Locate the cell with the specified text and output its [X, Y] center coordinate. 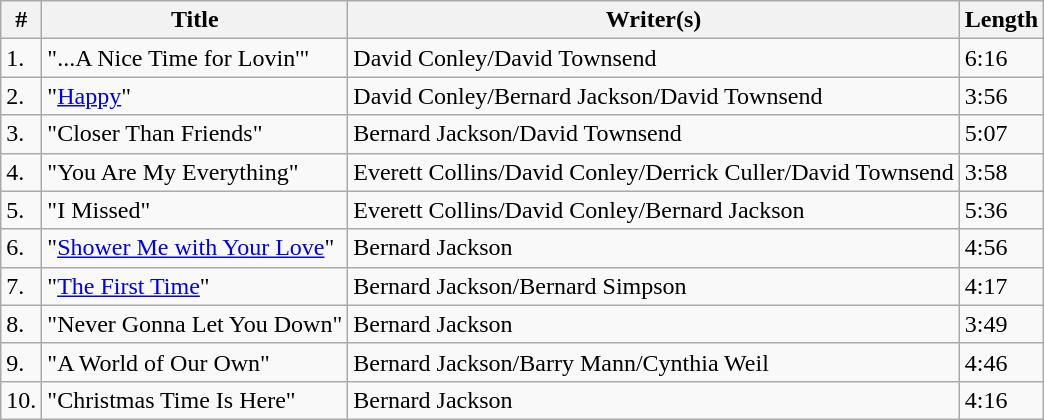
Everett Collins/David Conley/Bernard Jackson [654, 210]
David Conley/Bernard Jackson/David Townsend [654, 96]
9. [22, 362]
"You Are My Everything" [195, 172]
3:56 [1001, 96]
6:16 [1001, 58]
4. [22, 172]
"The First Time" [195, 286]
4:17 [1001, 286]
3:49 [1001, 324]
8. [22, 324]
7. [22, 286]
4:56 [1001, 248]
4:16 [1001, 400]
# [22, 20]
Writer(s) [654, 20]
6. [22, 248]
5. [22, 210]
"I Missed" [195, 210]
2. [22, 96]
"...A Nice Time for Lovin'" [195, 58]
Length [1001, 20]
"Christmas Time Is Here" [195, 400]
Bernard Jackson/Barry Mann/Cynthia Weil [654, 362]
Bernard Jackson/Bernard Simpson [654, 286]
"Happy" [195, 96]
Bernard Jackson/David Townsend [654, 134]
1. [22, 58]
"Shower Me with Your Love" [195, 248]
"A World of Our Own" [195, 362]
5:36 [1001, 210]
3. [22, 134]
David Conley/David Townsend [654, 58]
10. [22, 400]
3:58 [1001, 172]
"Closer Than Friends" [195, 134]
5:07 [1001, 134]
"Never Gonna Let You Down" [195, 324]
Title [195, 20]
4:46 [1001, 362]
Everett Collins/David Conley/Derrick Culler/David Townsend [654, 172]
